Identify which cell holds the provided text, then report its (x, y) central coordinate. 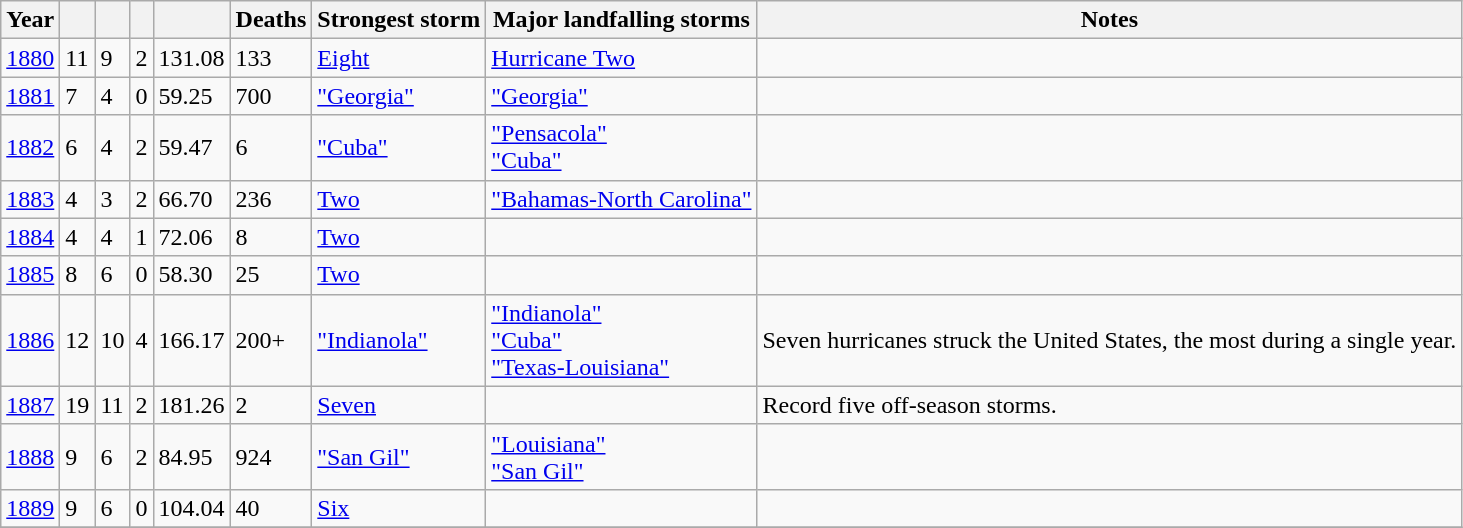
1883 (30, 199)
924 (271, 456)
19 (78, 405)
Eight (399, 58)
3 (112, 199)
1885 (30, 275)
Deaths (271, 20)
1 (142, 237)
Seven hurricanes struck the United States, the most during a single year. (1110, 340)
236 (271, 199)
59.47 (192, 148)
Record five off-season storms. (1110, 405)
66.70 (192, 199)
Year (30, 20)
Hurricane Two (622, 58)
Seven (399, 405)
1881 (30, 96)
1882 (30, 148)
700 (271, 96)
40 (271, 508)
58.30 (192, 275)
166.17 (192, 340)
1887 (30, 405)
181.26 (192, 405)
"Pensacola" "Cuba" (622, 148)
Notes (1110, 20)
72.06 (192, 237)
Six (399, 508)
7 (78, 96)
1884 (30, 237)
133 (271, 58)
25 (271, 275)
104.04 (192, 508)
1889 (30, 508)
Major landfalling storms (622, 20)
131.08 (192, 58)
12 (78, 340)
Strongest storm (399, 20)
84.95 (192, 456)
200+ (271, 340)
1880 (30, 58)
10 (112, 340)
59.25 (192, 96)
"Indianola" "Cuba" "Texas-Louisiana" (622, 340)
1886 (30, 340)
"Indianola" (399, 340)
"Cuba" (399, 148)
"San Gil" (399, 456)
"Louisiana" "San Gil" (622, 456)
"Bahamas-North Carolina" (622, 199)
1888 (30, 456)
